Pinpoint the cell where the given text exists, returning its [x, y] midpoint coordinate. 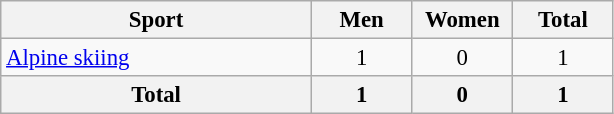
Women [462, 20]
Alpine skiing [156, 58]
Men [362, 20]
Sport [156, 20]
